Return the [x, y] coordinate for the center point of the cell that contains the specified text.  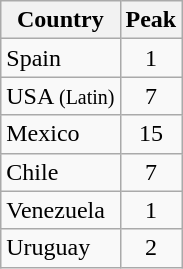
USA (Latin) [60, 96]
Mexico [60, 134]
Venezuela [60, 210]
Uruguay [60, 248]
Spain [60, 58]
15 [151, 134]
2 [151, 248]
Peak [151, 20]
Chile [60, 172]
Country [60, 20]
